Output the (X, Y) coordinate of the center of the cell containing the given text.  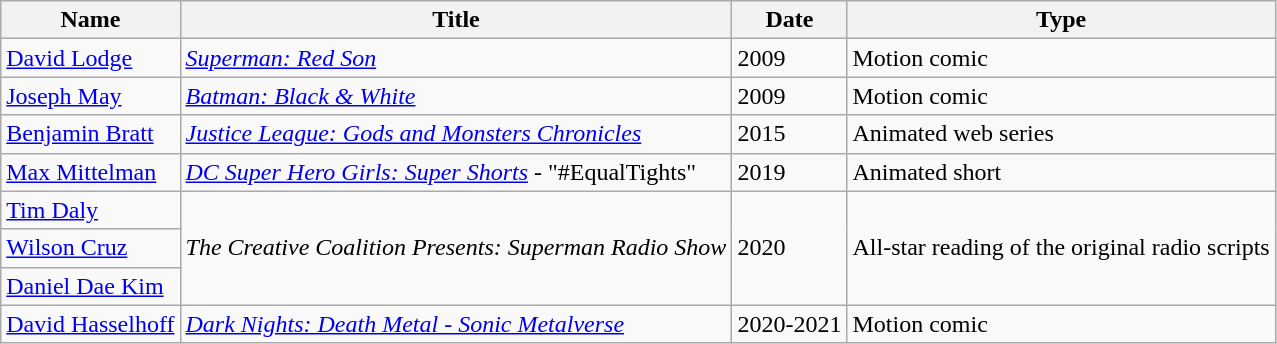
Benjamin Bratt (90, 134)
Title (456, 20)
Batman: Black & White (456, 96)
Animated web series (1061, 134)
2020 (790, 248)
Justice League: Gods and Monsters Chronicles (456, 134)
The Creative Coalition Presents: Superman Radio Show (456, 248)
Animated short (1061, 172)
Wilson Cruz (90, 248)
Daniel Dae Kim (90, 286)
2020-2021 (790, 324)
2019 (790, 172)
Tim Daly (90, 210)
Superman: Red Son (456, 58)
Type (1061, 20)
Dark Nights: Death Metal - Sonic Metalverse (456, 324)
Name (90, 20)
2015 (790, 134)
Max Mittelman (90, 172)
All-star reading of the original radio scripts (1061, 248)
David Hasselhoff (90, 324)
Joseph May (90, 96)
Date (790, 20)
David Lodge (90, 58)
DC Super Hero Girls: Super Shorts - "#EqualTights" (456, 172)
